Return (X, Y) of the center of cell containing provided text 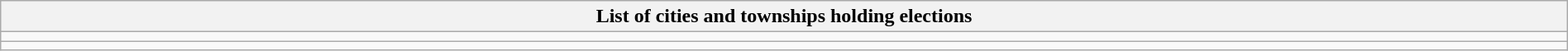
List of cities and townships holding elections (784, 16)
